Extract the [x, y] coordinate from the center of the cell holding the provided text.  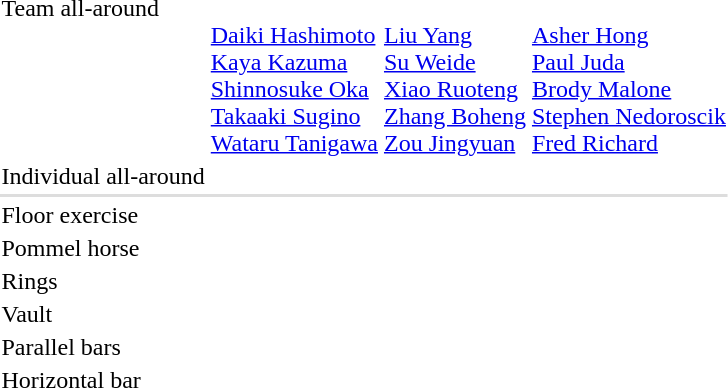
Rings [103, 281]
Floor exercise [103, 215]
Parallel bars [103, 347]
Individual all-around [103, 176]
Pommel horse [103, 248]
Vault [103, 314]
